Return [x, y] of the center of cell containing provided text 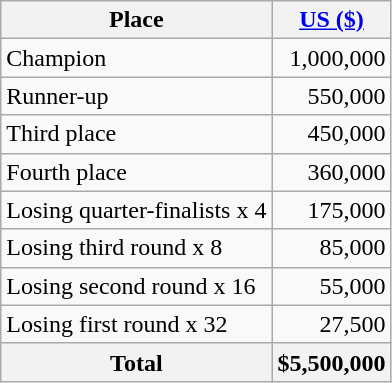
550,000 [332, 96]
$5,500,000 [332, 362]
Place [136, 20]
Third place [136, 134]
175,000 [332, 210]
US ($) [332, 20]
27,500 [332, 324]
Runner-up [136, 96]
1,000,000 [332, 58]
Champion [136, 58]
Losing second round x 16 [136, 286]
Losing quarter-finalists x 4 [136, 210]
360,000 [332, 172]
Fourth place [136, 172]
85,000 [332, 248]
450,000 [332, 134]
Losing first round x 32 [136, 324]
55,000 [332, 286]
Total [136, 362]
Losing third round x 8 [136, 248]
